Capture the cell that displays the provided text and extract its (X, Y) central coordinate. 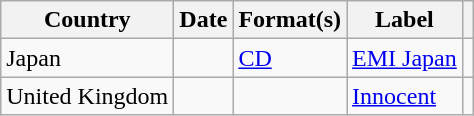
Format(s) (290, 20)
Label (405, 20)
Innocent (405, 96)
Date (204, 20)
Country (88, 20)
CD (290, 58)
EMI Japan (405, 58)
United Kingdom (88, 96)
Japan (88, 58)
